Find where the given text appears and provide that cell's center as (X, Y) coordinate. 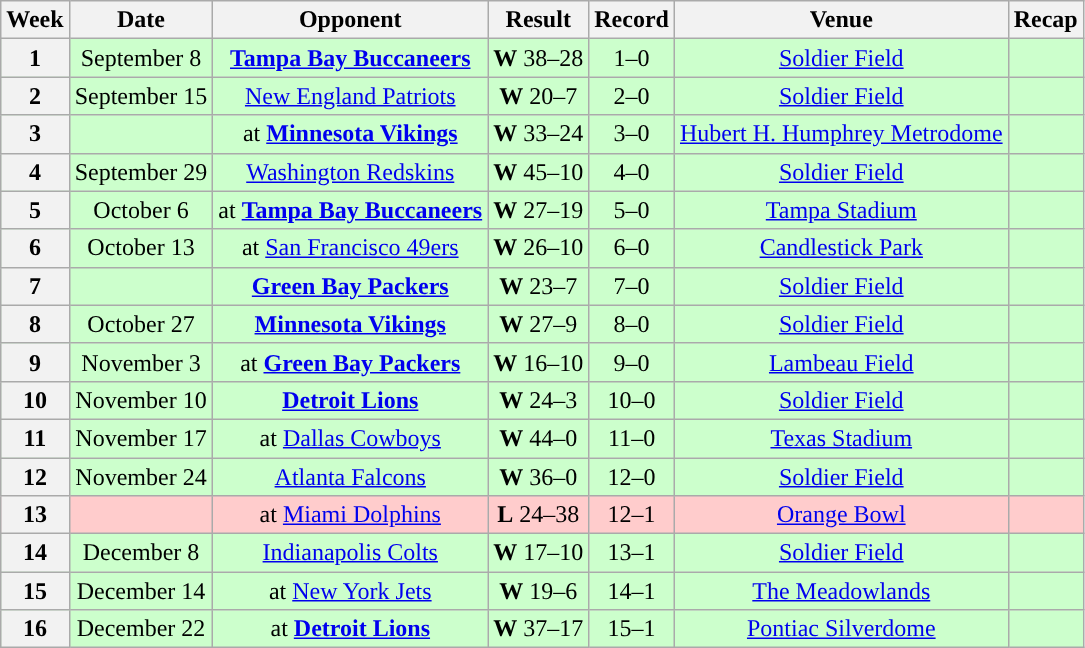
7 (35, 286)
W 16–10 (538, 362)
Week (35, 20)
Opponent (350, 20)
3 (35, 134)
13–1 (632, 553)
Orange Bowl (841, 515)
Result (538, 20)
Lambeau Field (841, 362)
6 (35, 248)
9–0 (632, 362)
October 27 (141, 324)
November 3 (141, 362)
12 (35, 477)
W 33–24 (538, 134)
December 22 (141, 629)
9 (35, 362)
3–0 (632, 134)
W 45–10 (538, 172)
4 (35, 172)
Tampa Stadium (841, 210)
L 24–38 (538, 515)
Tampa Bay Buccaneers (350, 58)
W 36–0 (538, 477)
September 29 (141, 172)
W 17–10 (538, 553)
12–1 (632, 515)
W 44–0 (538, 438)
1 (35, 58)
at New York Jets (350, 591)
November 17 (141, 438)
at Dallas Cowboys (350, 438)
at San Francisco 49ers (350, 248)
W 37–17 (538, 629)
Recap (1046, 20)
November 24 (141, 477)
W 27–9 (538, 324)
W 27–19 (538, 210)
Pontiac Silverdome (841, 629)
Date (141, 20)
Minnesota Vikings (350, 324)
Candlestick Park (841, 248)
Detroit Lions (350, 400)
Record (632, 20)
December 8 (141, 553)
November 10 (141, 400)
Texas Stadium (841, 438)
8 (35, 324)
10–0 (632, 400)
14 (35, 553)
4–0 (632, 172)
New England Patriots (350, 96)
1–0 (632, 58)
W 38–28 (538, 58)
Indianapolis Colts (350, 553)
12–0 (632, 477)
Venue (841, 20)
5–0 (632, 210)
15–1 (632, 629)
13 (35, 515)
Hubert H. Humphrey Metrodome (841, 134)
7–0 (632, 286)
October 13 (141, 248)
September 15 (141, 96)
October 6 (141, 210)
8–0 (632, 324)
Atlanta Falcons (350, 477)
Washington Redskins (350, 172)
11 (35, 438)
2–0 (632, 96)
at Detroit Lions (350, 629)
December 14 (141, 591)
5 (35, 210)
W 20–7 (538, 96)
W 24–3 (538, 400)
11–0 (632, 438)
15 (35, 591)
W 23–7 (538, 286)
at Green Bay Packers (350, 362)
14–1 (632, 591)
6–0 (632, 248)
10 (35, 400)
The Meadowlands (841, 591)
at Tampa Bay Buccaneers (350, 210)
16 (35, 629)
W 26–10 (538, 248)
2 (35, 96)
Green Bay Packers (350, 286)
at Minnesota Vikings (350, 134)
W 19–6 (538, 591)
at Miami Dolphins (350, 515)
September 8 (141, 58)
